From the cell containing the given text, extract its center point as (x, y) coordinate. 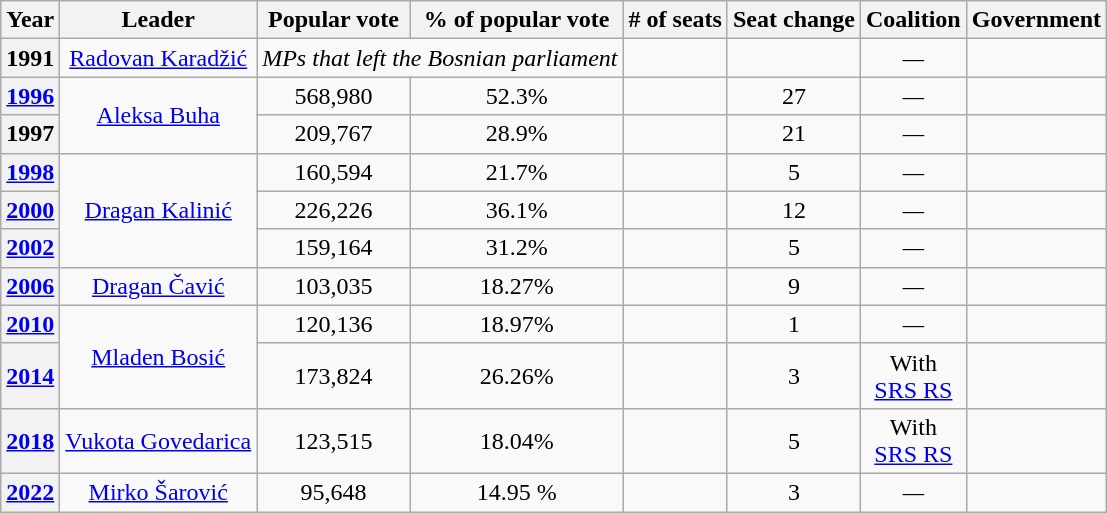
2014 (30, 376)
Mladen Bosić (158, 356)
173,824 (334, 376)
31.2% (516, 248)
Government (1036, 20)
Seat change (794, 20)
95,648 (334, 492)
1998 (30, 172)
52.3% (516, 96)
Vukota Govedarica (158, 440)
123,515 (334, 440)
2002 (30, 248)
1991 (30, 58)
1996 (30, 96)
Dragan Čavić (158, 286)
18.27% (516, 286)
120,136 (334, 324)
568,980 (334, 96)
27 (794, 96)
# of seats (675, 20)
Coalition (914, 20)
Year (30, 20)
Mirko Šarović (158, 492)
26.26% (516, 376)
MPs that left the Bosnian parliament (440, 58)
Popular vote (334, 20)
36.1% (516, 210)
209,767 (334, 134)
Radovan Karadžić (158, 58)
% of popular vote (516, 20)
2010 (30, 324)
159,164 (334, 248)
28.9% (516, 134)
21 (794, 134)
2018 (30, 440)
9 (794, 286)
18.97% (516, 324)
1 (794, 324)
12 (794, 210)
2000 (30, 210)
2006 (30, 286)
2022 (30, 492)
18.04% (516, 440)
21.7% (516, 172)
Aleksa Buha (158, 115)
226,226 (334, 210)
Dragan Kalinić (158, 210)
1997 (30, 134)
160,594 (334, 172)
14.95 % (516, 492)
Leader (158, 20)
103,035 (334, 286)
